Identify which cell holds the provided text, then report its [x, y] central coordinate. 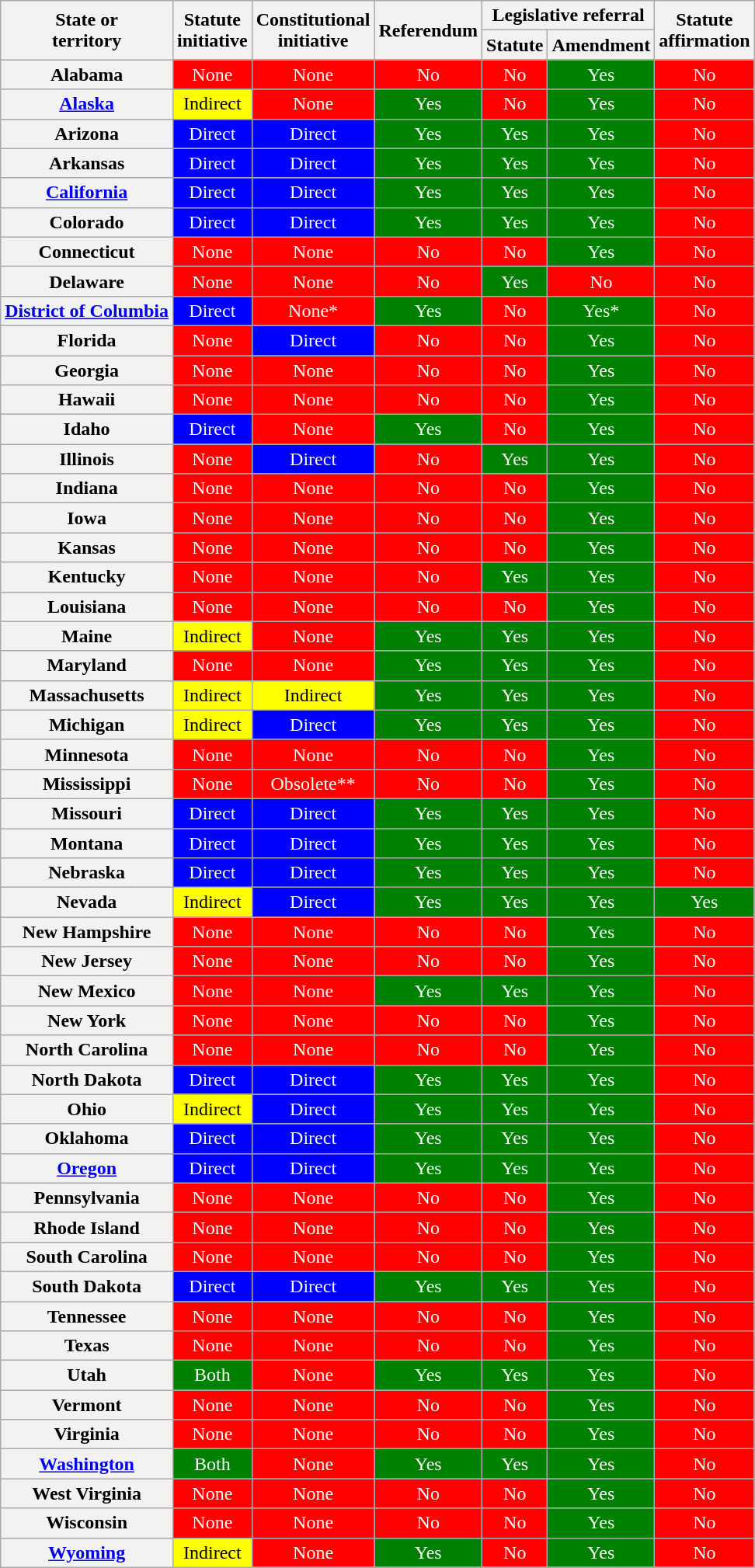
Connecticut [87, 252]
Referendum [429, 30]
Virginia [87, 1434]
Illinois [87, 459]
Constitutionalinitiative [313, 30]
District of Columbia [87, 311]
Massachusetts [87, 695]
Indiana [87, 488]
Iowa [87, 518]
Obsolete** [313, 784]
Kentucky [87, 577]
Arizona [87, 134]
New Hampshire [87, 932]
Statuteinitiative [212, 30]
Arkansas [87, 163]
Amendment [601, 45]
Washington [87, 1464]
New York [87, 1020]
Alaska [87, 104]
Statuteaffirmation [705, 30]
Ohio [87, 1109]
Vermont [87, 1405]
Minnesota [87, 754]
North Carolina [87, 1050]
None* [313, 311]
Oklahoma [87, 1139]
Hawaii [87, 400]
Kansas [87, 548]
Rhode Island [87, 1227]
State orterritory [87, 30]
Tennessee [87, 1316]
Texas [87, 1346]
Nebraska [87, 873]
Montana [87, 843]
Oregon [87, 1168]
Missouri [87, 813]
New Mexico [87, 991]
North Dakota [87, 1080]
Delaware [87, 281]
California [87, 193]
Colorado [87, 222]
Idaho [87, 429]
Georgia [87, 370]
West Virginia [87, 1493]
Florida [87, 340]
Pennsylvania [87, 1198]
Nevada [87, 902]
Utah [87, 1375]
Wyoming [87, 1552]
New Jersey [87, 961]
Legislative referral [569, 16]
Statute [515, 45]
Maine [87, 636]
Michigan [87, 725]
Louisiana [87, 607]
Maryland [87, 666]
Wisconsin [87, 1523]
South Carolina [87, 1257]
Yes* [601, 311]
Alabama [87, 75]
South Dakota [87, 1286]
Mississippi [87, 784]
